Pinpoint the cell where the given text exists, returning its [x, y] midpoint coordinate. 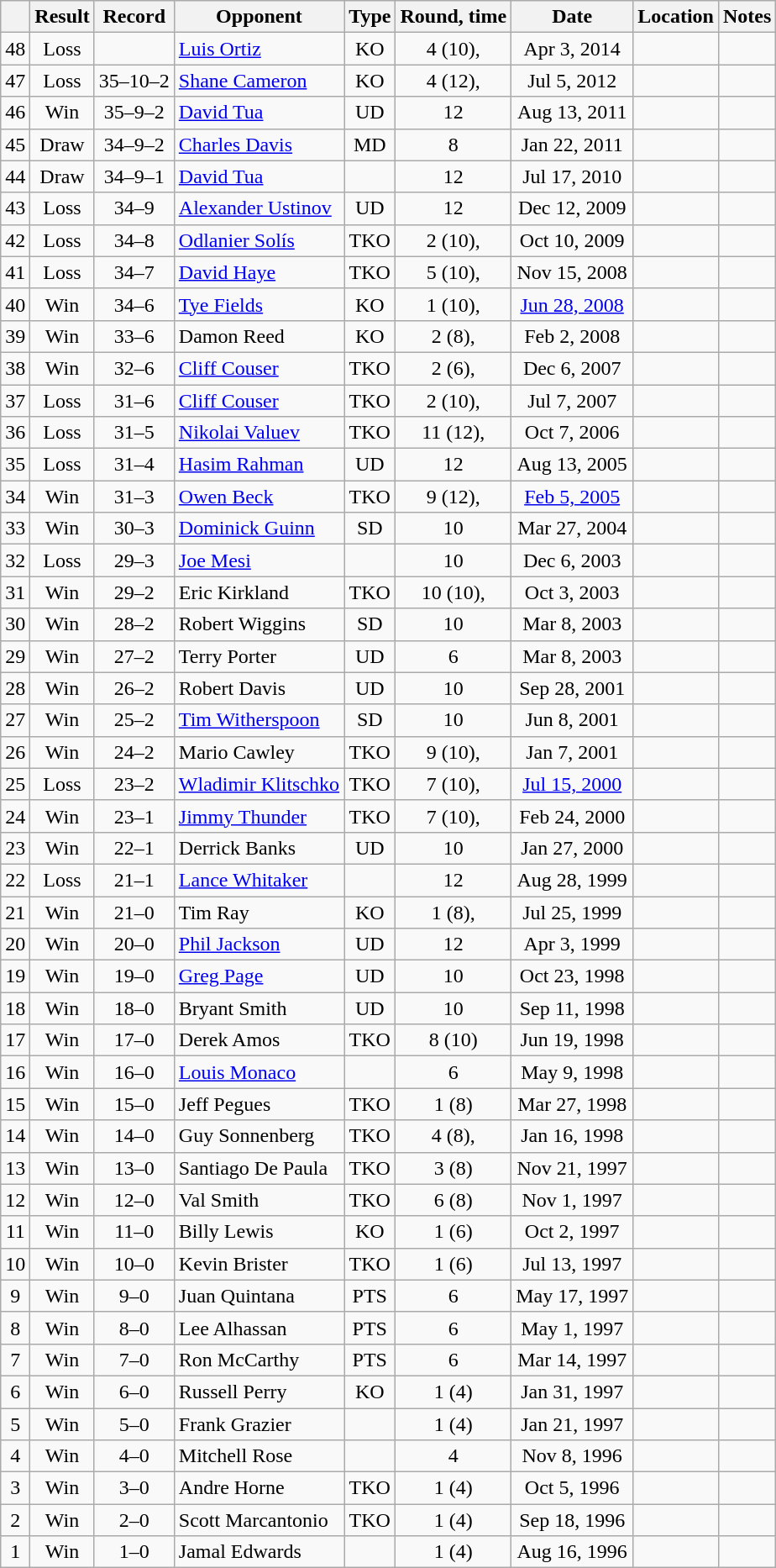
Luis Ortiz [259, 49]
28–2 [134, 624]
Bryant Smith [259, 1008]
35 [15, 465]
Tim Witherspoon [259, 720]
Jamal Edwards [259, 1552]
11–0 [134, 1232]
Greg Page [259, 976]
1 (8), [454, 912]
11 (12), [454, 433]
Scott Marcantonio [259, 1520]
Apr 3, 1999 [573, 944]
23 [15, 848]
Oct 10, 2009 [573, 240]
Type [370, 17]
Oct 2, 1997 [573, 1232]
Jul 15, 2000 [573, 784]
24 [15, 816]
20 [15, 944]
Santiago De Paula [259, 1168]
Owen Beck [259, 497]
9 (12), [454, 497]
17 [15, 1040]
Andre Horne [259, 1488]
Robert Wiggins [259, 624]
39 [15, 336]
47 [15, 81]
Oct 23, 1998 [573, 976]
Feb 5, 2005 [573, 497]
23–2 [134, 784]
6 (8) [454, 1200]
16–0 [134, 1072]
Jan 31, 1997 [573, 1392]
21 [15, 912]
19–0 [134, 976]
Dec 6, 2003 [573, 560]
12–0 [134, 1200]
31 [15, 592]
6–0 [134, 1392]
35–9–2 [134, 113]
4–0 [134, 1456]
Sep 28, 2001 [573, 688]
18–0 [134, 1008]
44 [15, 176]
Jeff Pegues [259, 1104]
Record [134, 17]
17–0 [134, 1040]
29–2 [134, 592]
13–0 [134, 1168]
3 [15, 1488]
Damon Reed [259, 336]
30–3 [134, 529]
15 [15, 1104]
25 [15, 784]
Derrick Banks [259, 848]
4 (10), [454, 49]
34–6 [134, 304]
Oct 3, 2003 [573, 592]
25–2 [134, 720]
34–8 [134, 240]
Dec 12, 2009 [573, 208]
Wladimir Klitschko [259, 784]
20–0 [134, 944]
Jimmy Thunder [259, 816]
9 [15, 1296]
34–9–2 [134, 145]
Odlanier Solís [259, 240]
16 [15, 1072]
Aug 28, 1999 [573, 880]
Lee Alhassan [259, 1328]
26–2 [134, 688]
Aug 13, 2011 [573, 113]
Jul 25, 1999 [573, 912]
15–0 [134, 1104]
Kevin Brister [259, 1264]
2 [15, 1520]
14 [15, 1136]
Jan 21, 1997 [573, 1424]
2–0 [134, 1520]
23–1 [134, 816]
Jun 19, 1998 [573, 1040]
Tim Ray [259, 912]
1 (8) [454, 1104]
14–0 [134, 1136]
31–3 [134, 497]
Opponent [259, 17]
Oct 7, 2006 [573, 433]
Jul 5, 2012 [573, 81]
36 [15, 433]
38 [15, 368]
May 9, 1998 [573, 1072]
41 [15, 272]
Frank Grazier [259, 1424]
29 [15, 656]
Mitchell Rose [259, 1456]
34–9 [134, 208]
30 [15, 624]
Feb 2, 2008 [573, 336]
Charles Davis [259, 145]
Jul 7, 2007 [573, 401]
3–0 [134, 1488]
42 [15, 240]
Notes [747, 17]
Jun 28, 2008 [573, 304]
31–5 [134, 433]
Nikolai Valuev [259, 433]
2 (6), [454, 368]
24–2 [134, 752]
Jul 13, 1997 [573, 1264]
Jan 7, 2001 [573, 752]
10 (10), [454, 592]
Feb 24, 2000 [573, 816]
Result [62, 17]
Russell Perry [259, 1392]
28 [15, 688]
21–1 [134, 880]
Jul 17, 2010 [573, 176]
3 (8) [454, 1168]
5–0 [134, 1424]
Nov 8, 1996 [573, 1456]
33–6 [134, 336]
21–0 [134, 912]
34 [15, 497]
19 [15, 976]
Robert Davis [259, 688]
Sep 18, 1996 [573, 1520]
Mar 14, 1997 [573, 1360]
5 [15, 1424]
34–7 [134, 272]
David Haye [259, 272]
Jun 8, 2001 [573, 720]
Jan 16, 1998 [573, 1136]
Louis Monaco [259, 1072]
Phil Jackson [259, 944]
5 (10), [454, 272]
Jan 27, 2000 [573, 848]
Jan 22, 2011 [573, 145]
Round, time [454, 17]
Nov 1, 1997 [573, 1200]
Tye Fields [259, 304]
May 1, 1997 [573, 1328]
Juan Quintana [259, 1296]
13 [15, 1168]
10–0 [134, 1264]
11 [15, 1232]
Derek Amos [259, 1040]
May 17, 1997 [573, 1296]
35–10–2 [134, 81]
8 (10) [454, 1040]
Eric Kirkland [259, 592]
Ron McCarthy [259, 1360]
27 [15, 720]
Nov 15, 2008 [573, 272]
Aug 16, 1996 [573, 1552]
Dominick Guinn [259, 529]
46 [15, 113]
Sep 11, 1998 [573, 1008]
Mar 27, 2004 [573, 529]
Location [676, 17]
48 [15, 49]
Joe Mesi [259, 560]
29–3 [134, 560]
7–0 [134, 1360]
45 [15, 145]
Shane Cameron [259, 81]
Apr 3, 2014 [573, 49]
1 [15, 1552]
32–6 [134, 368]
4 (8), [454, 1136]
27–2 [134, 656]
Mario Cawley [259, 752]
2 (8), [454, 336]
Dec 6, 2007 [573, 368]
Alexander Ustinov [259, 208]
40 [15, 304]
1–0 [134, 1552]
32 [15, 560]
Billy Lewis [259, 1232]
8–0 [134, 1328]
22 [15, 880]
Oct 5, 1996 [573, 1488]
34–9–1 [134, 176]
37 [15, 401]
Val Smith [259, 1200]
Terry Porter [259, 656]
18 [15, 1008]
26 [15, 752]
7 [15, 1360]
9–0 [134, 1296]
33 [15, 529]
Hasim Rahman [259, 465]
Mar 27, 1998 [573, 1104]
4 (12), [454, 81]
1 (10), [454, 304]
31–4 [134, 465]
22–1 [134, 848]
43 [15, 208]
MD [370, 145]
Aug 13, 2005 [573, 465]
Lance Whitaker [259, 880]
31–6 [134, 401]
Date [573, 17]
Guy Sonnenberg [259, 1136]
Nov 21, 1997 [573, 1168]
9 (10), [454, 752]
